Provide the [X, Y] coordinate of the cell's center where the given text is located.  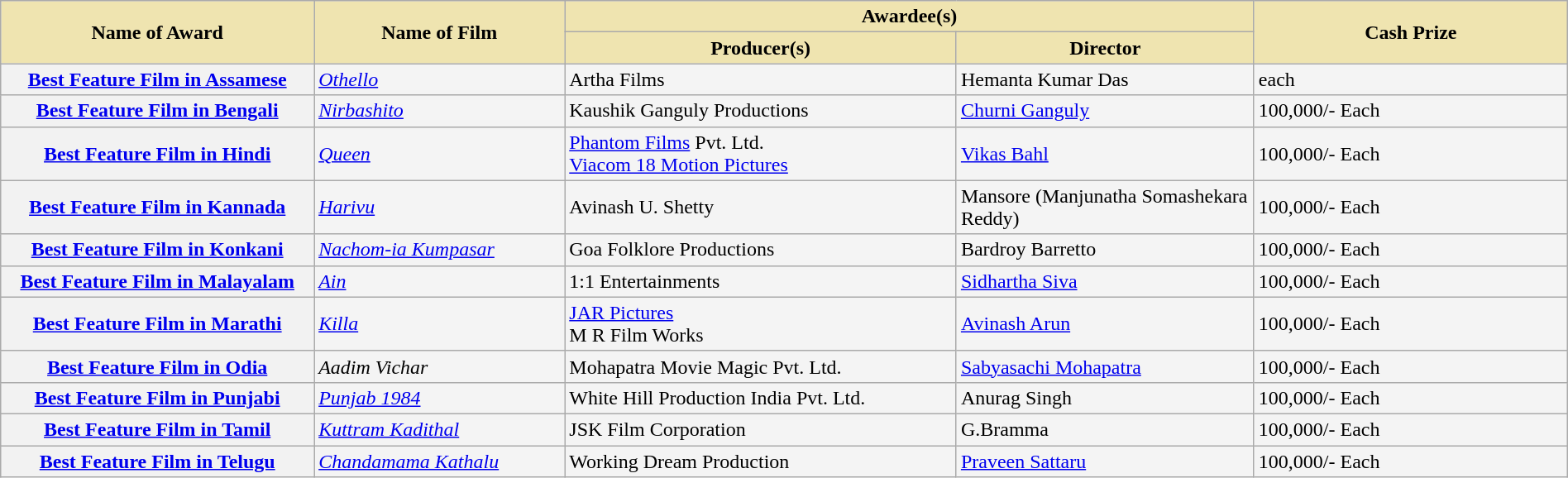
Sabyasachi Mohapatra [1105, 366]
Vikas Bahl [1105, 154]
Best Feature Film in Kannada [157, 207]
G.Bramma [1105, 429]
Artha Films [761, 79]
Best Feature Film in Bengali [157, 111]
Praveen Sattaru [1105, 461]
Bardroy Barretto [1105, 250]
Avinash U. Shetty [761, 207]
Queen [440, 154]
Best Feature Film in Odia [157, 366]
Kaushik Ganguly Productions [761, 111]
Best Feature Film in Assamese [157, 79]
Cash Prize [1411, 32]
Kuttram Kadithal [440, 429]
Anurag Singh [1105, 398]
Best Feature Film in Konkani [157, 250]
Awardee(s) [910, 17]
Best Feature Film in Telugu [157, 461]
JAR PicturesM R Film Works [761, 324]
Punjab 1984 [440, 398]
Best Feature Film in Punjabi [157, 398]
Best Feature Film in Tamil [157, 429]
each [1411, 79]
Aadim Vichar [440, 366]
Hemanta Kumar Das [1105, 79]
JSK Film Corporation [761, 429]
Nachom-ia Kumpasar [440, 250]
Best Feature Film in Marathi [157, 324]
Goa Folklore Productions [761, 250]
Mohapatra Movie Magic Pvt. Ltd. [761, 366]
Director [1105, 48]
Avinash Arun [1105, 324]
Nirbashito [440, 111]
White Hill Production India Pvt. Ltd. [761, 398]
Producer(s) [761, 48]
Churni Ganguly [1105, 111]
Best Feature Film in Malayalam [157, 281]
Best Feature Film in Hindi [157, 154]
Killa [440, 324]
1:1 Entertainments [761, 281]
Harivu [440, 207]
Name of Film [440, 32]
Ain [440, 281]
Phantom Films Pvt. Ltd.Viacom 18 Motion Pictures [761, 154]
Mansore (Manjunatha Somashekara Reddy) [1105, 207]
Name of Award [157, 32]
Othello [440, 79]
Chandamama Kathalu [440, 461]
Sidhartha Siva [1105, 281]
Working Dream Production [761, 461]
